Pinpoint the cell where the given text exists, returning its (X, Y) midpoint coordinate. 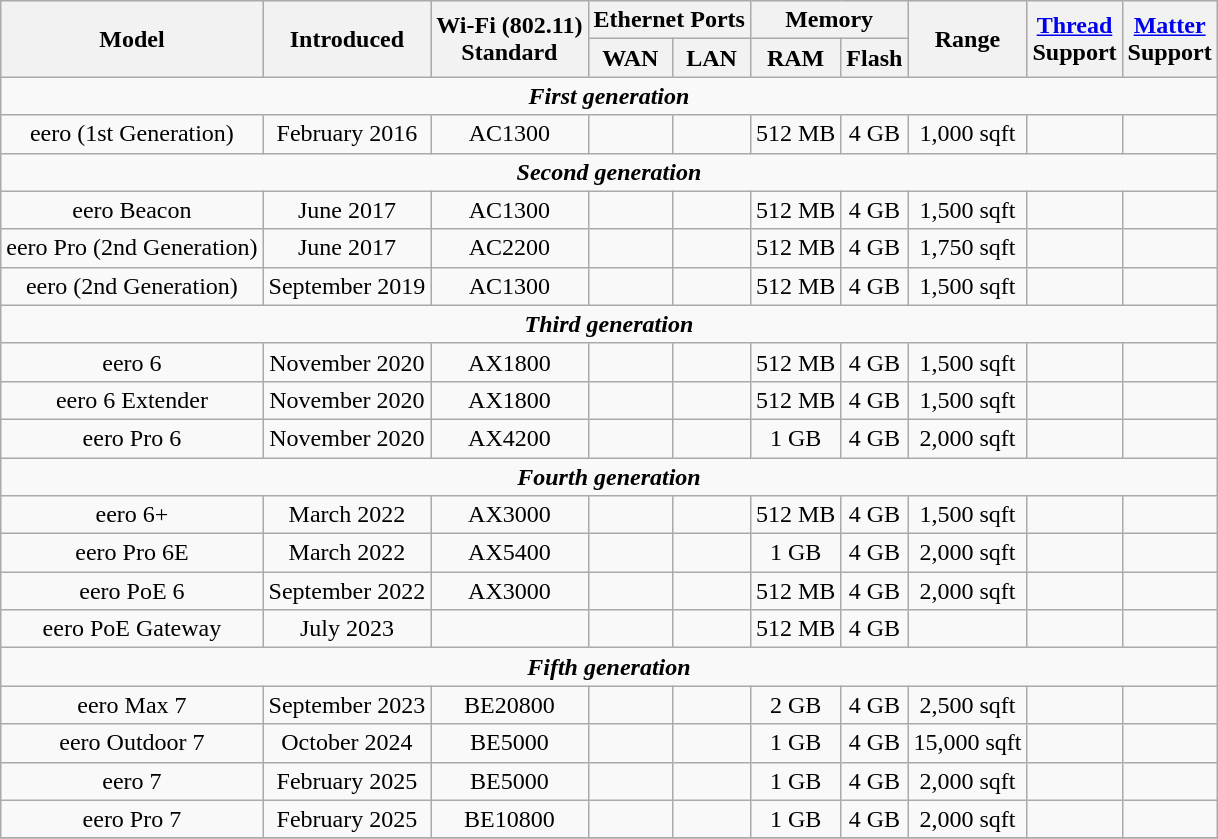
BE10800 (510, 819)
Fifth generation (609, 667)
eero (1st Generation) (132, 134)
AX4200 (510, 438)
BE20800 (510, 705)
1,000 sqft (968, 134)
eero Beacon (132, 210)
Flash (874, 58)
RAM (795, 58)
LAN (712, 58)
Fourth generation (609, 477)
eero Max 7 (132, 705)
eero 6+ (132, 515)
First generation (609, 96)
Introduced (347, 39)
September 2023 (347, 705)
October 2024 (347, 743)
eero PoE 6 (132, 591)
AC2200 (510, 248)
Range (968, 39)
1,750 sqft (968, 248)
eero Outdoor 7 (132, 743)
2,500 sqft (968, 705)
Second generation (609, 172)
ThreadSupport (1074, 39)
eero 6 (132, 362)
Wi-Fi (802.11)Standard (510, 39)
WAN (630, 58)
Third generation (609, 324)
eero (2nd Generation) (132, 286)
September 2022 (347, 591)
July 2023 (347, 629)
Memory (829, 20)
eero 6 Extender (132, 400)
Model (132, 39)
eero PoE Gateway (132, 629)
eero Pro 7 (132, 819)
February 2016 (347, 134)
MatterSupport (1170, 39)
September 2019 (347, 286)
eero 7 (132, 781)
Ethernet Ports (669, 20)
eero Pro 6E (132, 553)
AX5400 (510, 553)
2 GB (795, 705)
15,000 sqft (968, 743)
eero Pro 6 (132, 438)
eero Pro (2nd Generation) (132, 248)
